Output the [x, y] coordinate of the center of the cell containing the given text.  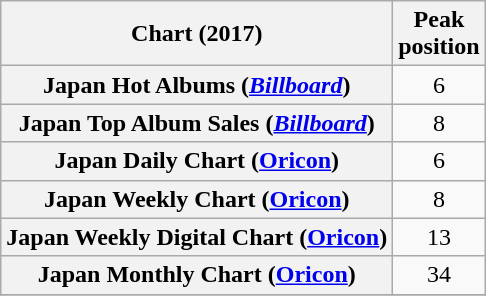
13 [439, 237]
Japan Daily Chart (Oricon) [197, 161]
Japan Hot Albums (Billboard) [197, 85]
34 [439, 275]
Japan Monthly Chart (Oricon) [197, 275]
Japan Weekly Chart (Oricon) [197, 199]
Chart (2017) [197, 34]
Japan Weekly Digital Chart (Oricon) [197, 237]
Japan Top Album Sales (Billboard) [197, 123]
Peakposition [439, 34]
